Return the (x, y) coordinate for the center point of the cell that contains the specified text.  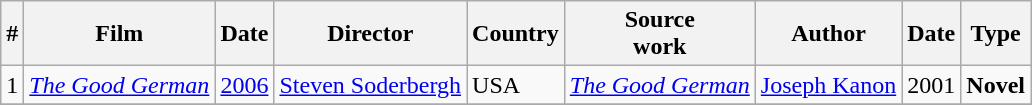
Sourcework (660, 34)
# (12, 34)
Country (516, 34)
2001 (932, 85)
Director (370, 34)
Author (828, 34)
Film (120, 34)
2006 (244, 85)
Steven Soderbergh (370, 85)
Joseph Kanon (828, 85)
1 (12, 85)
Novel (996, 85)
USA (516, 85)
Type (996, 34)
